From the cell containing the given text, extract its center point as [X, Y] coordinate. 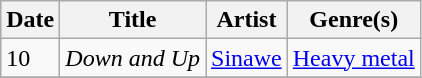
10 [30, 58]
Artist [247, 20]
Date [30, 20]
Heavy metal [354, 58]
Sinawe [247, 58]
Genre(s) [354, 20]
Down and Up [133, 58]
Title [133, 20]
